From the cell containing the given text, extract its center point as (X, Y) coordinate. 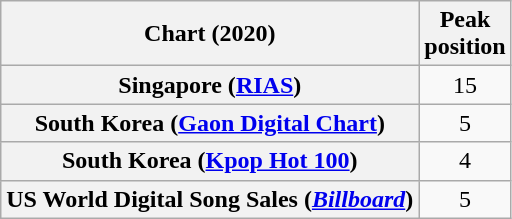
Chart (2020) (210, 34)
4 (465, 161)
South Korea (Gaon Digital Chart) (210, 123)
15 (465, 85)
Singapore (RIAS) (210, 85)
South Korea (Kpop Hot 100) (210, 161)
Peakposition (465, 34)
US World Digital Song Sales (Billboard) (210, 199)
